Locate the cell with the specified text and output its [X, Y] center coordinate. 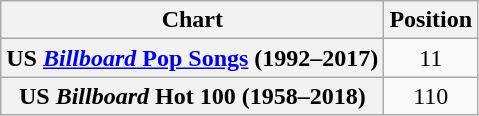
Chart [192, 20]
Position [431, 20]
11 [431, 58]
110 [431, 96]
US Billboard Pop Songs (1992–2017) [192, 58]
US Billboard Hot 100 (1958–2018) [192, 96]
